Capture the cell that displays the provided text and extract its (x, y) central coordinate. 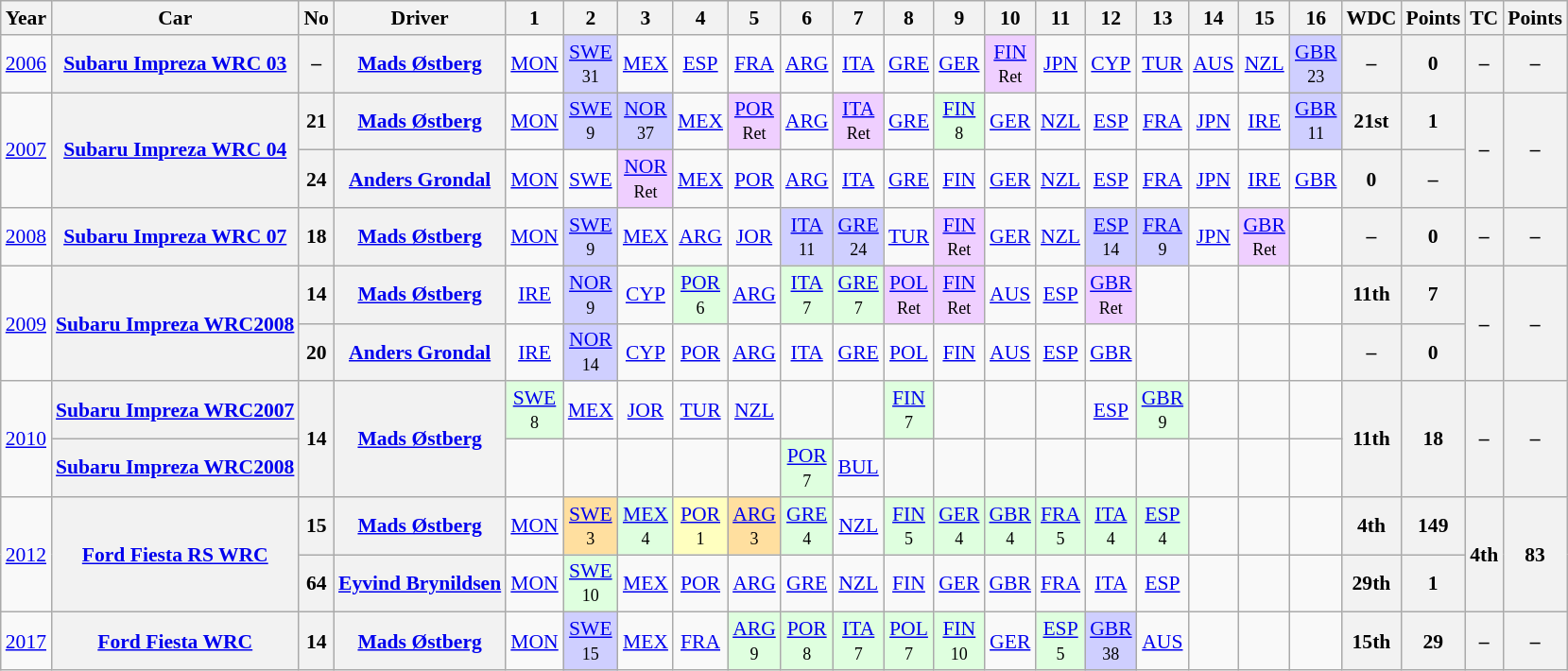
2017 (26, 641)
2009 (26, 323)
2007 (26, 150)
2 (591, 18)
12 (1111, 18)
Subaru Impreza WRC2007 (175, 410)
2010 (26, 439)
Eyvind Brynildsen (420, 584)
SWE3 (591, 525)
15th (1370, 641)
29th (1370, 584)
8 (909, 18)
GBR11 (1316, 121)
21 (316, 121)
Subaru Impreza WRC 03 (175, 64)
4 (700, 18)
NOR9 (591, 295)
TC (1484, 18)
FIN5 (909, 525)
FIN8 (958, 121)
11 (1060, 18)
64 (316, 584)
PORRet (754, 121)
Ford Fiesta WRC (175, 641)
GRE24 (858, 236)
GBR4 (1009, 525)
SWE (591, 180)
ITARet (858, 121)
3 (646, 18)
2006 (26, 64)
Driver (420, 18)
GBR38 (1111, 641)
5 (754, 18)
SWE10 (591, 584)
POR6 (700, 295)
Year (26, 18)
POL7 (909, 641)
GBR9 (1163, 410)
No (316, 18)
10 (1009, 18)
6 (807, 18)
13 (1163, 18)
GRE4 (807, 525)
Ford Fiesta RS WRC (175, 555)
ESP4 (1163, 525)
9 (958, 18)
POR1 (700, 525)
FIN7 (909, 410)
FRA5 (1060, 525)
16 (1316, 18)
POR7 (807, 469)
Subaru Impreza WRC 07 (175, 236)
GER4 (958, 525)
SWE15 (591, 641)
NORRet (646, 180)
POL (909, 352)
NOR37 (646, 121)
ITA11 (807, 236)
MEX4 (646, 525)
NOR14 (591, 352)
POLRet (909, 295)
ARG3 (754, 525)
149 (1433, 525)
21st (1370, 121)
Subaru Impreza WRC 04 (175, 150)
ITA4 (1111, 525)
2012 (26, 555)
24 (316, 180)
ARG9 (754, 641)
ESP5 (1060, 641)
ESP14 (1111, 236)
83 (1535, 555)
SWE31 (591, 64)
GBR23 (1316, 64)
POR8 (807, 641)
20 (316, 352)
2008 (26, 236)
FIN10 (958, 641)
SWE8 (535, 410)
Car (175, 18)
29 (1433, 641)
FRA9 (1163, 236)
WDC (1370, 18)
GRE7 (858, 295)
BUL (858, 469)
